Search for the cell housing the specified text and yield its [x, y] center coordinate. 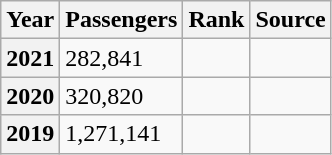
2019 [30, 134]
1,271,141 [122, 134]
Source [290, 20]
Rank [216, 20]
2020 [30, 96]
320,820 [122, 96]
2021 [30, 58]
Year [30, 20]
Passengers [122, 20]
282,841 [122, 58]
